Search for the cell housing the specified text and yield its (X, Y) center coordinate. 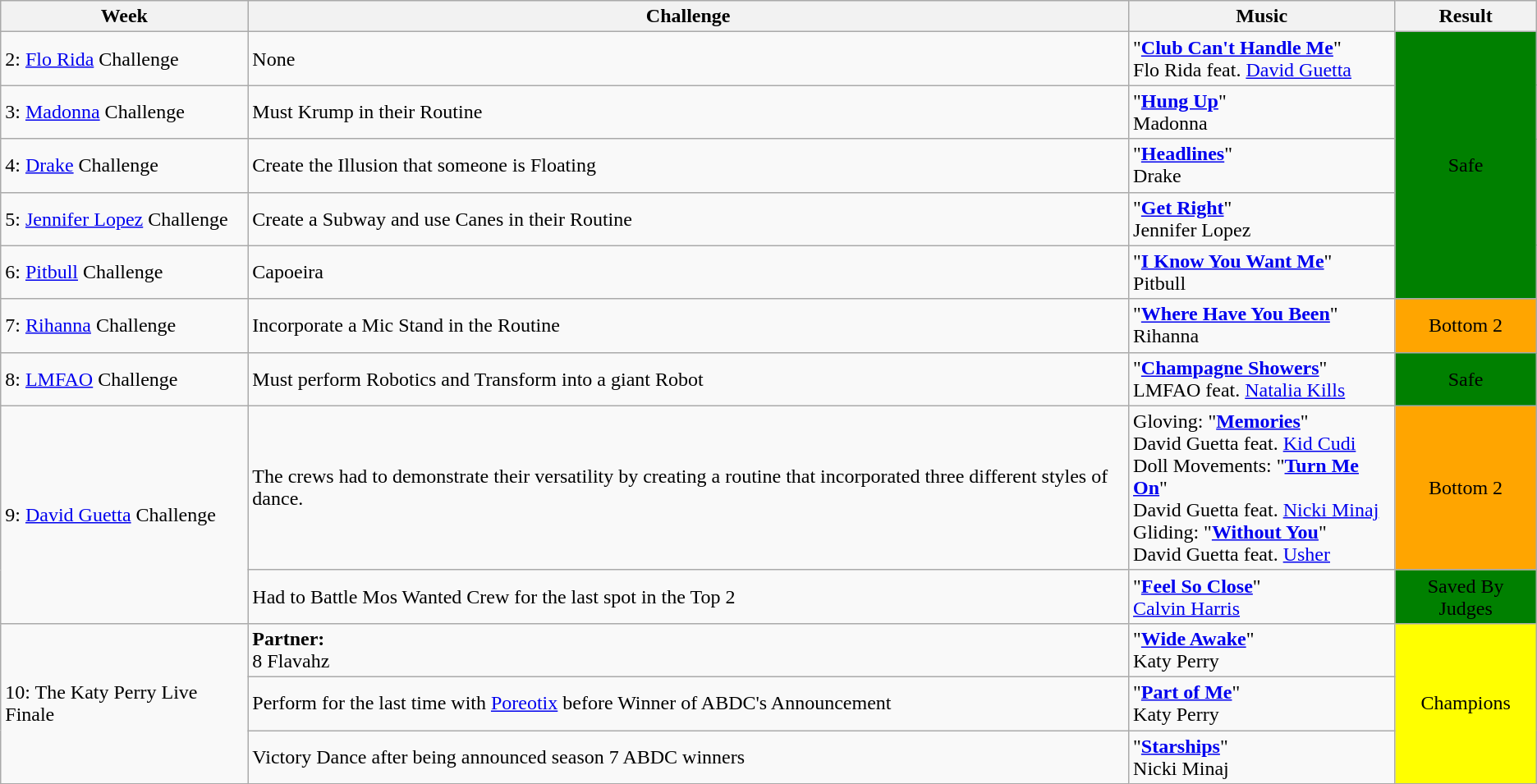
2: Flo Rida Challenge (125, 59)
7: Rihanna Challenge (125, 325)
Result (1466, 16)
Perform for the last time with Poreotix before Winner of ABDC's Announcement (688, 703)
Create the Illusion that someone is Floating (688, 166)
"Wide Awake"Katy Perry (1262, 650)
"Headlines"Drake (1262, 166)
None (688, 59)
8: LMFAO Challenge (125, 379)
9: David Guetta Challenge (125, 514)
"Champagne Showers"LMFAO feat. Natalia Kills (1262, 379)
4: Drake Challenge (125, 166)
Champions (1466, 703)
Incorporate a Mic Stand in the Routine (688, 325)
5: Jennifer Lopez Challenge (125, 218)
6: Pitbull Challenge (125, 273)
Must perform Robotics and Transform into a giant Robot (688, 379)
"I Know You Want Me"Pitbull (1262, 273)
Partner:8 Flavahz (688, 650)
Capoeira (688, 273)
The crews had to demonstrate their versatility by creating a routine that incorporated three different styles of dance. (688, 488)
"Feel So Close"Calvin Harris (1262, 596)
Week (125, 16)
"Club Can't Handle Me"Flo Rida feat. David Guetta (1262, 59)
3: Madonna Challenge (125, 112)
10: The Katy Perry Live Finale (125, 703)
"Hung Up"Madonna (1262, 112)
Saved By Judges (1466, 596)
"Where Have You Been"Rihanna (1262, 325)
"Starships"Nicki Minaj (1262, 757)
Music (1262, 16)
Victory Dance after being announced season 7 ABDC winners (688, 757)
Challenge (688, 16)
Must Krump in their Routine (688, 112)
"Get Right"Jennifer Lopez (1262, 218)
"Part of Me"Katy Perry (1262, 703)
Create a Subway and use Canes in their Routine (688, 218)
Had to Battle Mos Wanted Crew for the last spot in the Top 2 (688, 596)
